Scan for the cell matching the given text and deliver its (X, Y) coordinate at center. 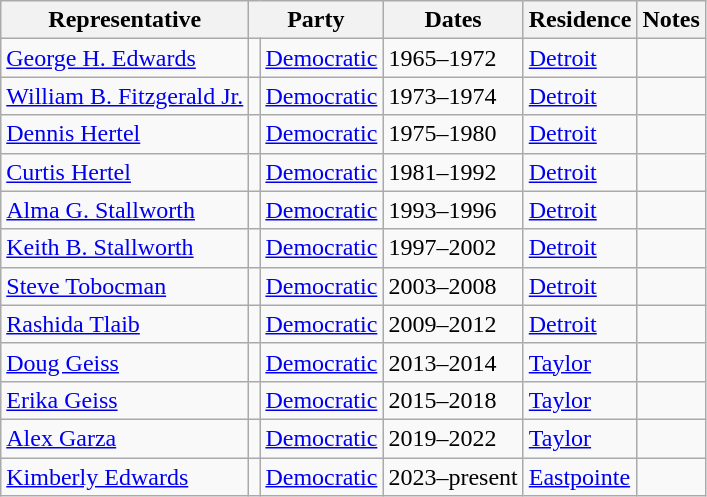
1965–1972 (453, 58)
2019–2022 (453, 438)
Party (316, 20)
1975–1980 (453, 134)
Dates (453, 20)
Kimberly Edwards (125, 477)
1993–1996 (453, 210)
2023–present (453, 477)
Alma G. Stallworth (125, 210)
William B. Fitzgerald Jr. (125, 96)
Notes (671, 20)
Doug Geiss (125, 362)
Eastpointe (580, 477)
2015–2018 (453, 400)
Curtis Hertel (125, 172)
Steve Tobocman (125, 286)
1997–2002 (453, 248)
2009–2012 (453, 324)
2013–2014 (453, 362)
Alex Garza (125, 438)
Dennis Hertel (125, 134)
2003–2008 (453, 286)
1973–1974 (453, 96)
1981–1992 (453, 172)
Rashida Tlaib (125, 324)
Erika Geiss (125, 400)
George H. Edwards (125, 58)
Keith B. Stallworth (125, 248)
Representative (125, 20)
Residence (580, 20)
